Identify which cell holds the provided text, then report its (X, Y) central coordinate. 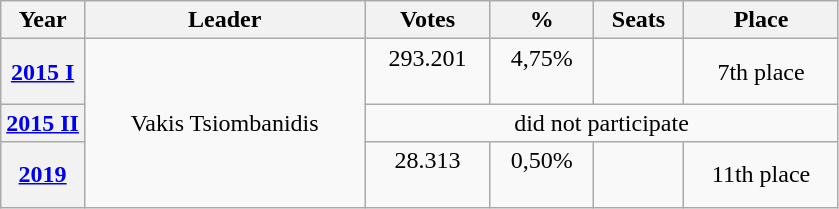
0,50% (542, 174)
Year (43, 20)
Vakis Tsiombanidis (224, 123)
2019 (43, 174)
28.313 (428, 174)
2015 Ι (43, 72)
7th place (761, 72)
2015 ΙΙ (43, 123)
Leader (224, 20)
Seats (638, 20)
4,75% (542, 72)
11th place (761, 174)
Place (761, 20)
did not participate (602, 123)
Votes (428, 20)
293.201 (428, 72)
% (542, 20)
